Pinpoint the cell where the given text exists, returning its (x, y) midpoint coordinate. 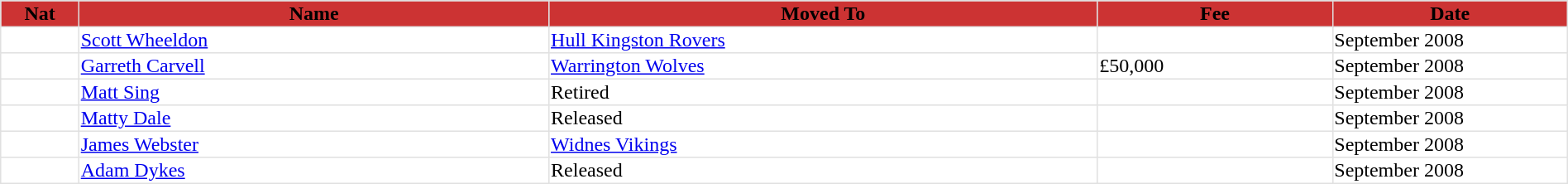
Date (1450, 14)
Scott Wheeldon (313, 40)
Fee (1215, 14)
Name (313, 14)
Adam Dykes (313, 171)
Matt Sing (313, 92)
£50,000 (1215, 66)
Nat (40, 14)
James Webster (313, 144)
Warrington Wolves (824, 66)
Garreth Carvell (313, 66)
Hull Kingston Rovers (824, 40)
Widnes Vikings (824, 144)
Moved To (824, 14)
Matty Dale (313, 119)
Retired (824, 92)
